Pinpoint the cell where the given text exists, returning its (x, y) midpoint coordinate. 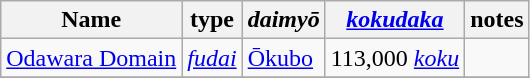
type (212, 20)
daimyō (284, 20)
113,000 koku (394, 58)
fudai (212, 58)
kokudaka (394, 20)
Name (92, 20)
Ōkubo (284, 58)
notes (497, 20)
Odawara Domain (92, 58)
